Pinpoint the cell where the given text exists, returning its [x, y] midpoint coordinate. 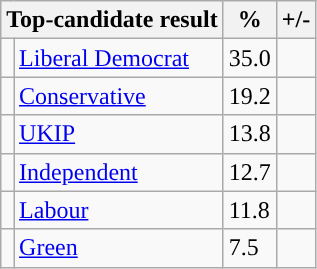
+/- [296, 20]
UKIP [119, 134]
Conservative [119, 96]
19.2 [250, 96]
13.8 [250, 134]
% [250, 20]
Top-candidate result [112, 20]
35.0 [250, 58]
Liberal Democrat [119, 58]
11.8 [250, 210]
12.7 [250, 172]
Green [119, 248]
Labour [119, 210]
Independent [119, 172]
7.5 [250, 248]
